From the cell containing the given text, extract its center point as [X, Y] coordinate. 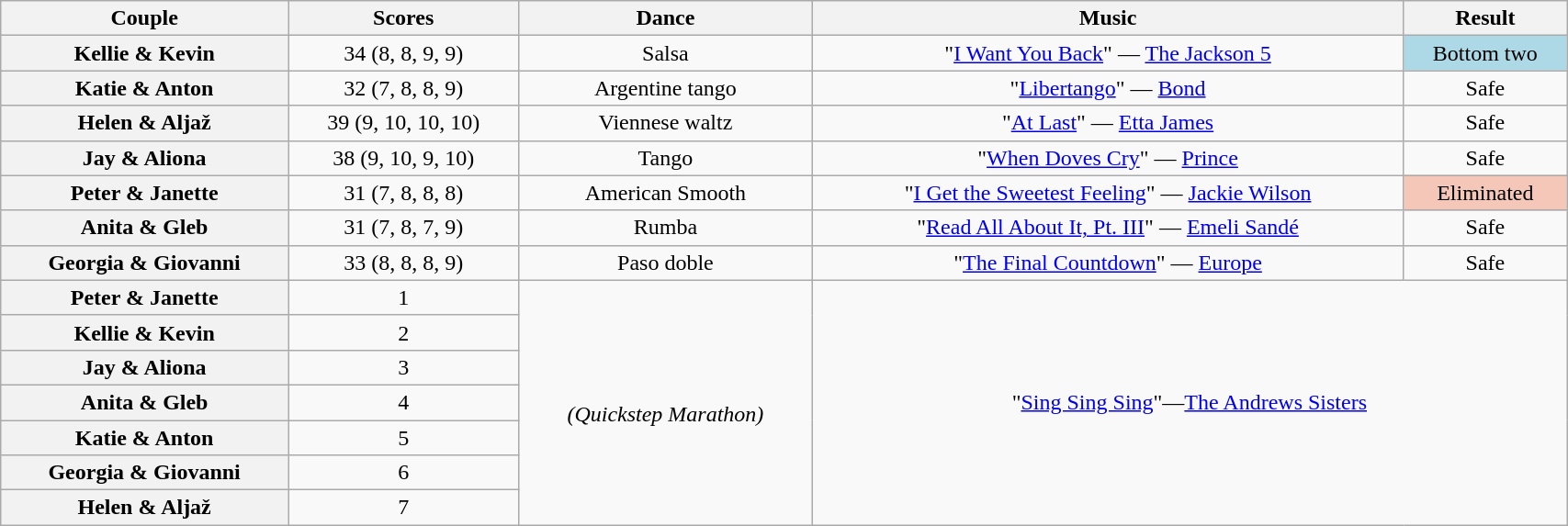
Tango [665, 158]
"I Want You Back" — The Jackson 5 [1108, 53]
5 [404, 438]
"Libertango" — Bond [1108, 88]
4 [404, 402]
"At Last" — Etta James [1108, 123]
(Quickstep Marathon) [665, 402]
1 [404, 297]
6 [404, 473]
Couple [145, 18]
"The Final Countdown" — Europe [1108, 263]
"When Doves Cry" — Prince [1108, 158]
American Smooth [665, 193]
31 (7, 8, 8, 8) [404, 193]
Scores [404, 18]
"Read All About It, Pt. III" — Emeli Sandé [1108, 228]
Argentine tango [665, 88]
3 [404, 367]
32 (7, 8, 8, 9) [404, 88]
Result [1485, 18]
7 [404, 508]
39 (9, 10, 10, 10) [404, 123]
31 (7, 8, 7, 9) [404, 228]
Salsa [665, 53]
Bottom two [1485, 53]
Dance [665, 18]
34 (8, 8, 9, 9) [404, 53]
"I Get the Sweetest Feeling" — Jackie Wilson [1108, 193]
Paso doble [665, 263]
2 [404, 332]
Music [1108, 18]
33 (8, 8, 8, 9) [404, 263]
Rumba [665, 228]
38 (9, 10, 9, 10) [404, 158]
Eliminated [1485, 193]
"Sing Sing Sing"—The Andrews Sisters [1190, 402]
Viennese waltz [665, 123]
